Find where the given text appears and provide that cell's center as (X, Y) coordinate. 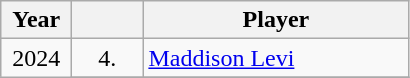
4. (108, 58)
Year (36, 20)
Player (276, 20)
2024 (36, 58)
Maddison Levi (276, 58)
